Pinpoint the cell where the given text exists, returning its [x, y] midpoint coordinate. 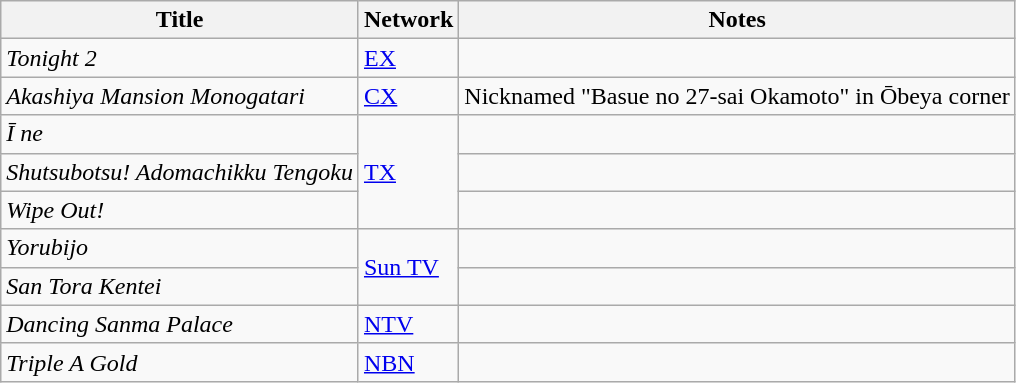
Akashiya Mansion Monogatari [180, 96]
EX [408, 58]
Dancing Sanma Palace [180, 324]
NTV [408, 324]
Sun TV [408, 267]
CX [408, 96]
Triple A Gold [180, 362]
Shutsubotsu! Adomachikku Tengoku [180, 172]
Wipe Out! [180, 210]
Tonight 2 [180, 58]
TX [408, 172]
Notes [737, 20]
San Tora Kentei [180, 286]
Network [408, 20]
Ī ne [180, 134]
NBN [408, 362]
Title [180, 20]
Nicknamed "Basue no 27-sai Okamoto" in Ōbeya corner [737, 96]
Yorubijo [180, 248]
